Extract the (X, Y) coordinate from the center of the cell holding the provided text.  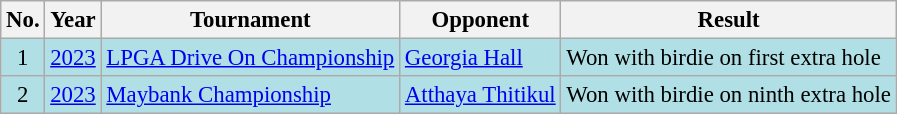
1 (23, 58)
Atthaya Thitikul (480, 95)
2 (23, 95)
Won with birdie on ninth extra hole (728, 95)
Maybank Championship (250, 95)
Year (73, 20)
No. (23, 20)
Tournament (250, 20)
Result (728, 20)
Won with birdie on first extra hole (728, 58)
Opponent (480, 20)
LPGA Drive On Championship (250, 58)
Georgia Hall (480, 58)
